Output the [X, Y] coordinate of the center of the cell containing the given text.  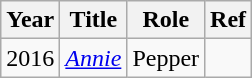
Annie [94, 58]
Pepper [166, 58]
Year [30, 20]
Ref [228, 20]
Title [94, 20]
2016 [30, 58]
Role [166, 20]
